Return [x, y] of the center of cell containing provided text 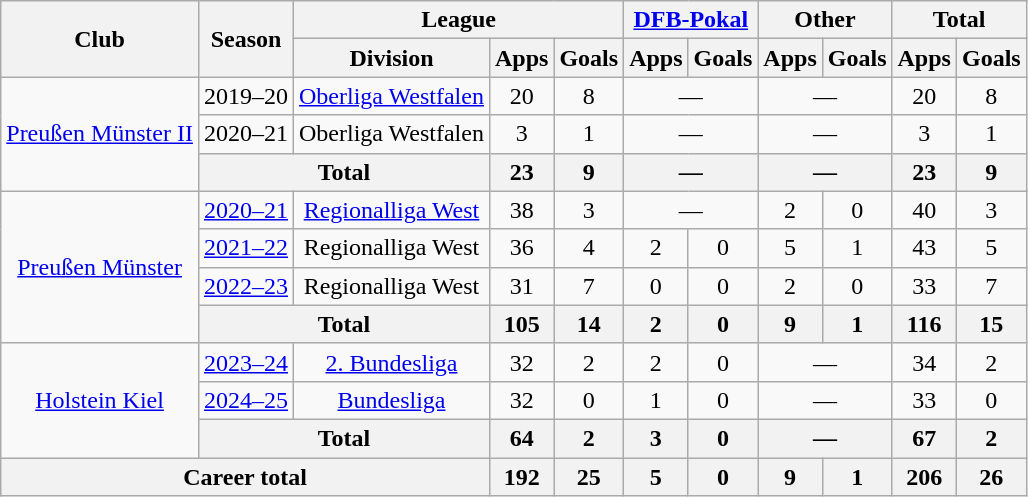
Preußen Münster [100, 267]
2024–25 [246, 400]
105 [521, 324]
43 [924, 248]
Bundesliga [392, 400]
4 [589, 248]
2021–22 [246, 248]
192 [521, 477]
15 [991, 324]
36 [521, 248]
Holstein Kiel [100, 400]
2022–23 [246, 286]
38 [521, 210]
40 [924, 210]
Career total [246, 477]
Other [825, 20]
Season [246, 39]
116 [924, 324]
25 [589, 477]
Division [392, 58]
31 [521, 286]
Club [100, 39]
67 [924, 438]
League [459, 20]
2023–24 [246, 362]
14 [589, 324]
26 [991, 477]
64 [521, 438]
Preußen Münster II [100, 134]
2. Bundesliga [392, 362]
DFB-Pokal [691, 20]
206 [924, 477]
34 [924, 362]
2019–20 [246, 96]
